Identify which cell holds the provided text, then report its (X, Y) central coordinate. 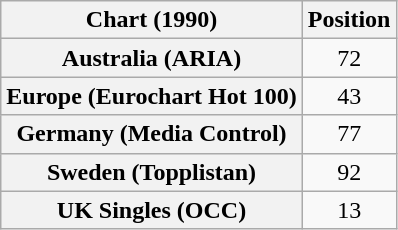
77 (349, 134)
UK Singles (OCC) (152, 210)
92 (349, 172)
Chart (1990) (152, 20)
Australia (ARIA) (152, 58)
72 (349, 58)
13 (349, 210)
Germany (Media Control) (152, 134)
Europe (Eurochart Hot 100) (152, 96)
Sweden (Topplistan) (152, 172)
43 (349, 96)
Position (349, 20)
